Provide the [x, y] coordinate of the cell's center where the given text is located.  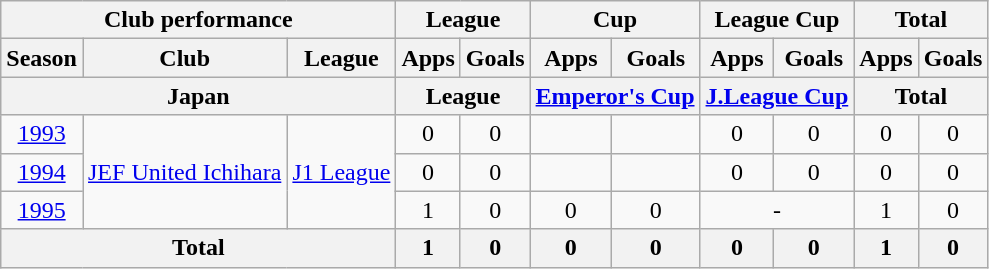
Cup [615, 20]
J1 League [342, 172]
League Cup [777, 20]
- [777, 210]
1993 [42, 134]
J.League Cup [777, 96]
1995 [42, 210]
Club performance [198, 20]
Japan [198, 96]
1994 [42, 172]
JEF United Ichihara [184, 172]
Club [184, 58]
Emperor's Cup [615, 96]
Season [42, 58]
